Find where the given text appears and provide that cell's center as (X, Y) coordinate. 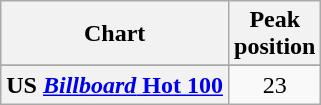
US Billboard Hot 100 (115, 85)
Peakposition (275, 34)
23 (275, 85)
Chart (115, 34)
